Detect which cell encompasses the target text, then output its (x, y) center coordinate. 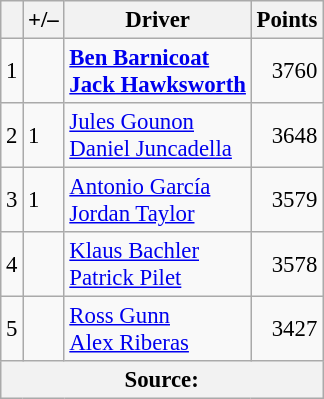
Driver (158, 20)
3427 (286, 330)
Ross Gunn Alex Riberas (158, 330)
2 (12, 136)
3579 (286, 200)
Points (286, 20)
3648 (286, 136)
5 (12, 330)
3 (12, 200)
Antonio García Jordan Taylor (158, 200)
4 (12, 264)
3760 (286, 72)
3578 (286, 264)
+/– (44, 20)
Jules Gounon Daniel Juncadella (158, 136)
Klaus Bachler Patrick Pilet (158, 264)
Ben Barnicoat Jack Hawksworth (158, 72)
